Scan for the cell matching the given text and deliver its (X, Y) coordinate at center. 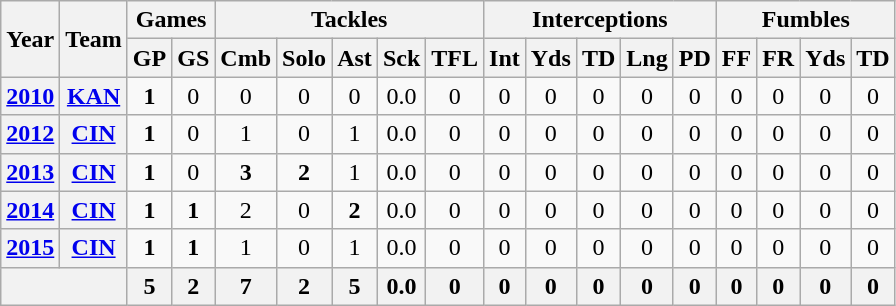
Tackles (350, 20)
Fumbles (806, 20)
Games (170, 20)
2012 (30, 134)
TFL (455, 58)
2015 (30, 248)
Year (30, 39)
3 (246, 172)
Ast (355, 58)
FF (736, 58)
Lng (647, 58)
Interceptions (600, 20)
GP (149, 58)
Int (505, 58)
KAN (94, 96)
2010 (30, 96)
Solo (304, 58)
2014 (30, 210)
Cmb (246, 58)
FR (778, 58)
Sck (401, 58)
GS (194, 58)
2013 (30, 172)
Team (94, 39)
7 (246, 286)
PD (694, 58)
